Search for the cell housing the specified text and yield its [x, y] center coordinate. 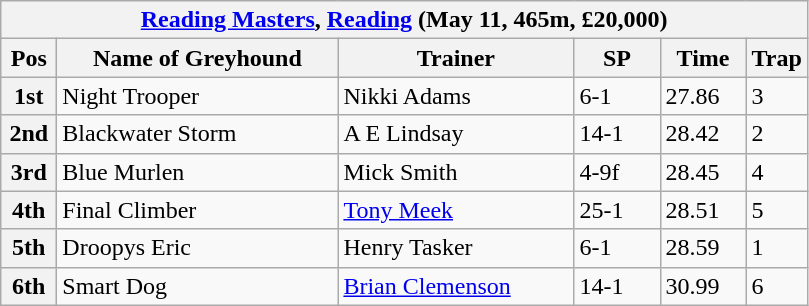
28.42 [703, 134]
25-1 [617, 210]
6th [29, 286]
28.51 [703, 210]
30.99 [703, 286]
1st [29, 96]
Trap [776, 58]
27.86 [703, 96]
3 [776, 96]
4-9f [617, 172]
Pos [29, 58]
Final Climber [198, 210]
Droopys Eric [198, 248]
4 [776, 172]
Henry Tasker [456, 248]
Time [703, 58]
28.45 [703, 172]
Brian Clemenson [456, 286]
4th [29, 210]
Smart Dog [198, 286]
Tony Meek [456, 210]
Nikki Adams [456, 96]
6 [776, 286]
5th [29, 248]
Reading Masters, Reading (May 11, 465m, £20,000) [404, 20]
Name of Greyhound [198, 58]
SP [617, 58]
Blackwater Storm [198, 134]
28.59 [703, 248]
Night Trooper [198, 96]
2nd [29, 134]
Mick Smith [456, 172]
Trainer [456, 58]
3rd [29, 172]
A E Lindsay [456, 134]
Blue Murlen [198, 172]
2 [776, 134]
5 [776, 210]
1 [776, 248]
